From the cell containing the given text, extract its center point as [X, Y] coordinate. 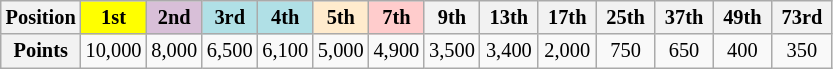
Points [41, 51]
4,900 [397, 51]
350 [802, 51]
3rd [230, 17]
2nd [174, 17]
25th [625, 17]
4th [285, 17]
750 [625, 51]
650 [684, 51]
73rd [802, 17]
9th [452, 17]
6,100 [285, 51]
1st [114, 17]
6,500 [230, 51]
49th [742, 17]
5th [341, 17]
400 [742, 51]
3,400 [509, 51]
7th [397, 17]
3,500 [452, 51]
5,000 [341, 51]
10,000 [114, 51]
2,000 [567, 51]
8,000 [174, 51]
37th [684, 17]
Position [41, 17]
17th [567, 17]
13th [509, 17]
